Find where the given text appears and provide that cell's center as [X, Y] coordinate. 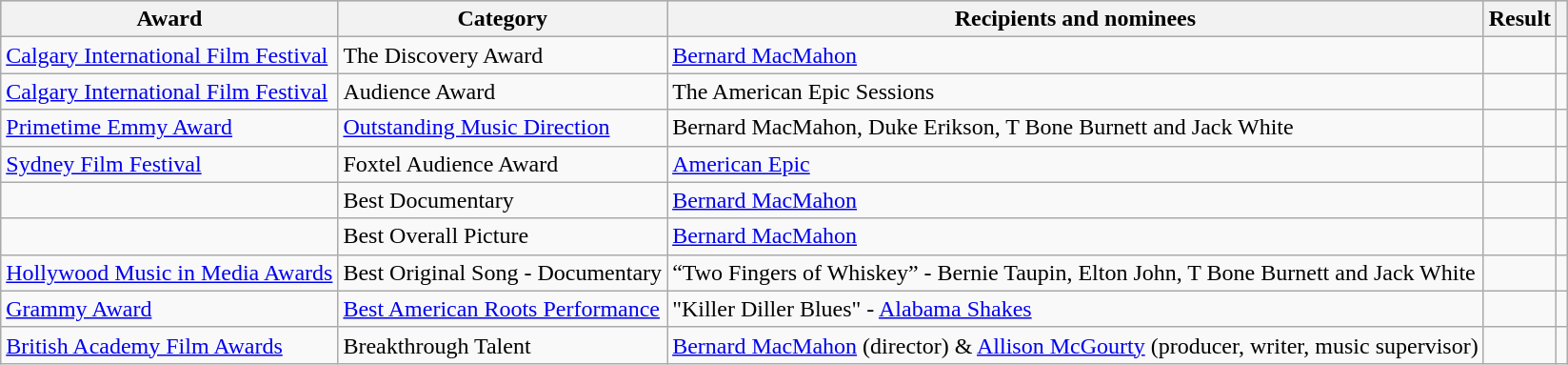
Breakthrough Talent [503, 345]
Best Overall Picture [503, 236]
Outstanding Music Direction [503, 128]
Foxtel Audience Award [503, 164]
Bernard MacMahon, Duke Erikson, T Bone Burnett and Jack White [1076, 128]
"Killer Diller Blues" - Alabama Shakes [1076, 309]
Recipients and nominees [1076, 19]
Sydney Film Festival [169, 164]
Category [503, 19]
Primetime Emmy Award [169, 128]
Best American Roots Performance [503, 309]
British Academy Film Awards [169, 345]
The Discovery Award [503, 55]
Audience Award [503, 91]
Bernard MacMahon (director) & Allison McGourty (producer, writer, music supervisor) [1076, 345]
Result [1519, 19]
Best Original Song - Documentary [503, 273]
Best Documentary [503, 200]
Grammy Award [169, 309]
American Epic [1076, 164]
Award [169, 19]
The American Epic Sessions [1076, 91]
Hollywood Music in Media Awards [169, 273]
“Two Fingers of Whiskey” - Bernie Taupin, Elton John, T Bone Burnett and Jack White [1076, 273]
